Output the [x, y] coordinate of the center of the cell containing the given text.  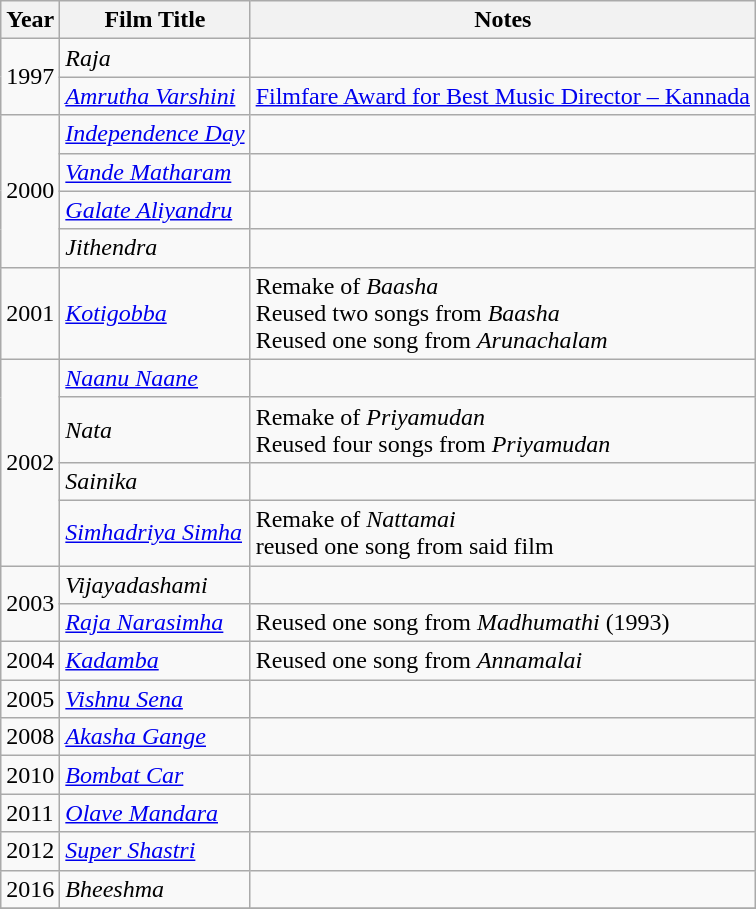
Super Shastri [155, 851]
Independence Day [155, 134]
2004 [30, 661]
Vishnu Sena [155, 699]
2003 [30, 604]
Galate Aliyandru [155, 210]
Sainika [155, 481]
Akasha Gange [155, 737]
2016 [30, 889]
Vande Matharam [155, 172]
Notes [502, 20]
Jithendra [155, 248]
Vijayadashami [155, 585]
Kotigobba [155, 313]
2008 [30, 737]
2012 [30, 851]
Raja Narasimha [155, 623]
Amrutha Varshini [155, 96]
2010 [30, 775]
2001 [30, 313]
1997 [30, 77]
Remake of Nattamaireused one song from said film [502, 532]
Olave Mandara [155, 813]
Reused one song from Madhumathi (1993) [502, 623]
Film Title [155, 20]
Bombat Car [155, 775]
2002 [30, 462]
Reused one song from Annamalai [502, 661]
Filmfare Award for Best Music Director – Kannada [502, 96]
Nata [155, 430]
Kadamba [155, 661]
Simhadriya Simha [155, 532]
Remake of PriyamudanReused four songs from Priyamudan [502, 430]
Raja [155, 58]
Bheeshma [155, 889]
Remake of BaashaReused two songs from BaashaReused one song from Arunachalam [502, 313]
2011 [30, 813]
Naanu Naane [155, 378]
2005 [30, 699]
Year [30, 20]
2000 [30, 191]
